Determine the (x, y) coordinate at the center of the cell enclosing the given text.  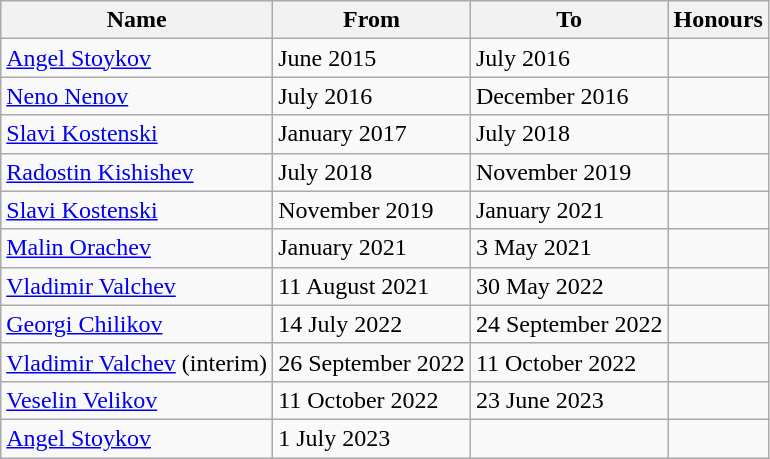
14 July 2022 (372, 324)
Vladimir Valchev (137, 286)
26 September 2022 (372, 362)
24 September 2022 (569, 324)
Veselin Velikov (137, 400)
Georgi Chilikov (137, 324)
December 2016 (569, 96)
23 June 2023 (569, 400)
To (569, 20)
From (372, 20)
30 May 2022 (569, 286)
Honours (718, 20)
11 August 2021 (372, 286)
June 2015 (372, 58)
January 2017 (372, 134)
Radostin Kishishev (137, 172)
Malin Orachev (137, 248)
Name (137, 20)
1 July 2023 (372, 438)
Neno Nenov (137, 96)
Vladimir Valchev (interim) (137, 362)
3 May 2021 (569, 248)
